Detect which cell encompasses the target text, then output its (X, Y) center coordinate. 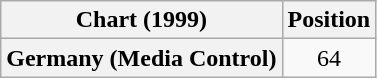
Chart (1999) (142, 20)
Germany (Media Control) (142, 58)
64 (329, 58)
Position (329, 20)
